Locate the cell with the specified text and output its [X, Y] center coordinate. 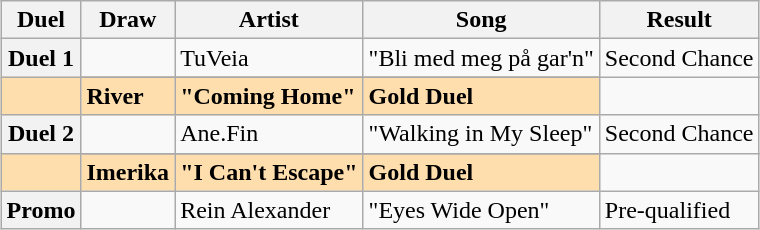
Duel 1 [41, 58]
Draw [128, 20]
Ane.Fin [269, 134]
Promo [41, 210]
Song [481, 20]
River [128, 96]
"Eyes Wide Open" [481, 210]
"Bli med meg på gar'n" [481, 58]
Artist [269, 20]
Duel 2 [41, 134]
TuVeia [269, 58]
Imerika [128, 172]
Pre-qualified [679, 210]
Result [679, 20]
Duel [41, 20]
"Coming Home" [269, 96]
"I Can't Escape" [269, 172]
Rein Alexander [269, 210]
"Walking in My Sleep" [481, 134]
